Find where the given text appears and provide that cell's center as (X, Y) coordinate. 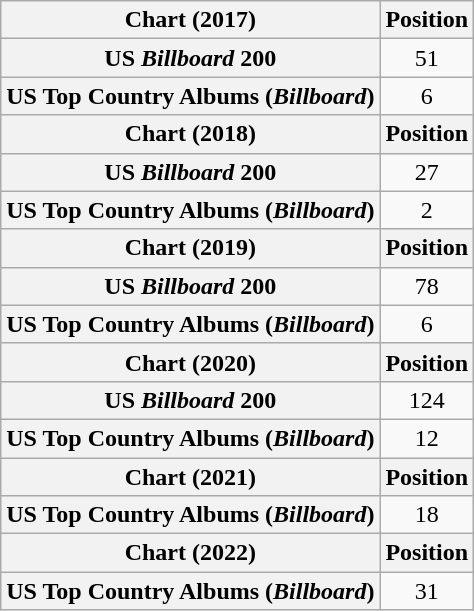
27 (427, 172)
2 (427, 210)
78 (427, 286)
31 (427, 591)
12 (427, 438)
51 (427, 58)
Chart (2018) (190, 134)
Chart (2019) (190, 248)
Chart (2022) (190, 553)
Chart (2017) (190, 20)
124 (427, 400)
Chart (2021) (190, 477)
Chart (2020) (190, 362)
18 (427, 515)
